Capture the cell that displays the provided text and extract its [X, Y] central coordinate. 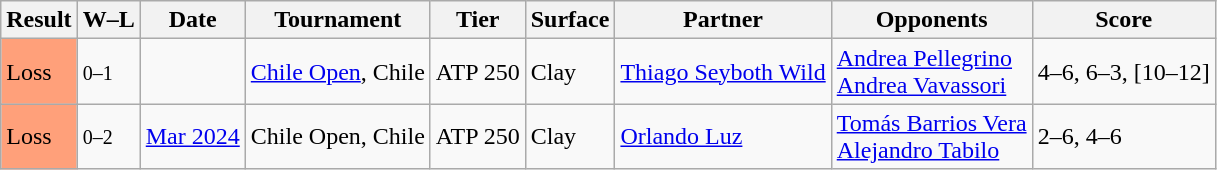
Orlando Luz [723, 136]
W–L [108, 20]
2–6, 4–6 [1124, 136]
Result [39, 20]
Score [1124, 20]
Thiago Seyboth Wild [723, 72]
0–2 [108, 136]
Tournament [338, 20]
4–6, 6–3, [10–12] [1124, 72]
Tier [478, 20]
Partner [723, 20]
0–1 [108, 72]
Opponents [932, 20]
Tomás Barrios Vera Alejandro Tabilo [932, 136]
Surface [570, 20]
Andrea Pellegrino Andrea Vavassori [932, 72]
Mar 2024 [192, 136]
Date [192, 20]
